Determine the [X, Y] coordinate at the center of the cell enclosing the given text.  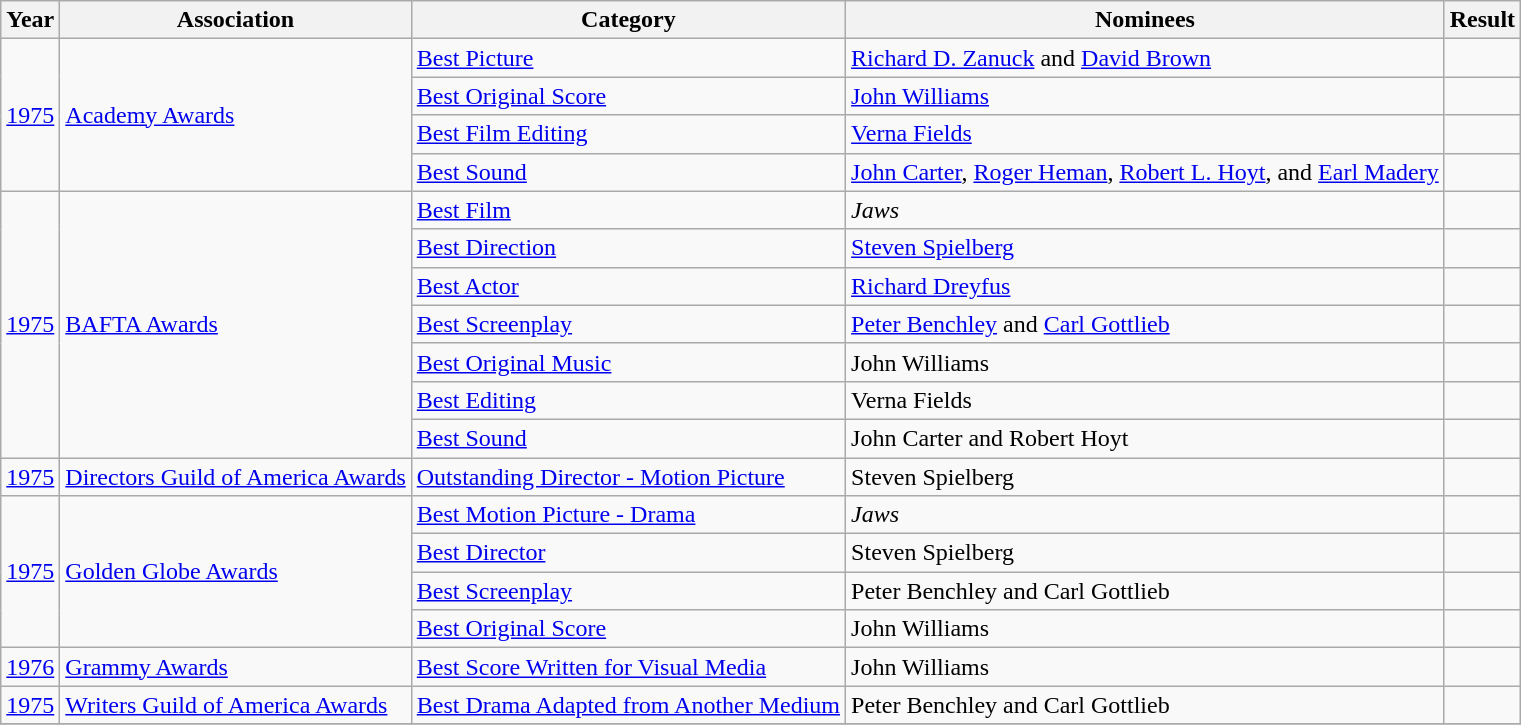
Best Score Written for Visual Media [628, 667]
Richard Dreyfus [1146, 286]
1976 [30, 667]
Best Film Editing [628, 134]
Academy Awards [236, 115]
Nominees [1146, 20]
Directors Guild of America Awards [236, 477]
Best Film [628, 210]
Best Picture [628, 58]
Golden Globe Awards [236, 572]
Best Motion Picture - Drama [628, 515]
Grammy Awards [236, 667]
Best Director [628, 553]
Writers Guild of America Awards [236, 705]
Year [30, 20]
Best Direction [628, 248]
BAFTA Awards [236, 324]
Outstanding Director - Motion Picture [628, 477]
Result [1482, 20]
John Carter and Robert Hoyt [1146, 438]
John Carter, Roger Heman, Robert L. Hoyt, and Earl Madery [1146, 172]
Best Actor [628, 286]
Best Original Music [628, 362]
Category [628, 20]
Best Editing [628, 400]
Association [236, 20]
Best Drama Adapted from Another Medium [628, 705]
Richard D. Zanuck and David Brown [1146, 58]
